Pinpoint the cell where the given text exists, returning its (X, Y) midpoint coordinate. 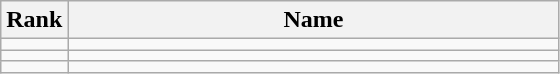
Rank (34, 20)
Name (314, 20)
